Find where the given text appears and provide that cell's center as [x, y] coordinate. 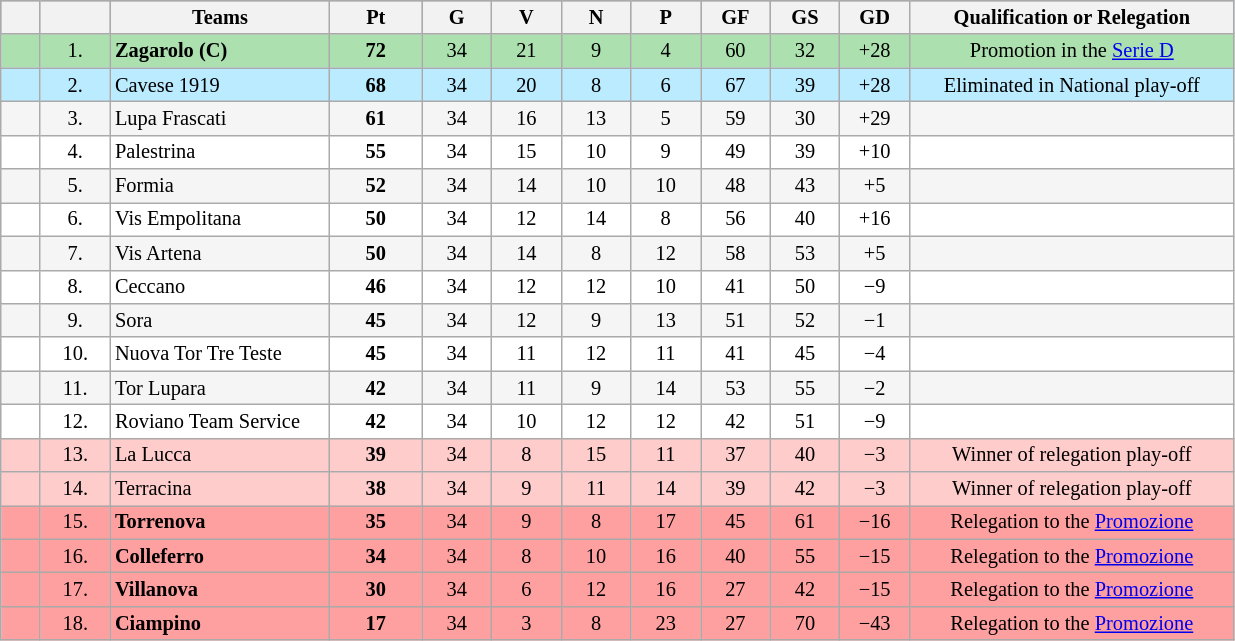
+16 [875, 219]
70 [805, 623]
Teams [220, 17]
Vis Artena [220, 253]
58 [735, 253]
La Lucca [220, 455]
+10 [875, 152]
43 [805, 186]
60 [735, 51]
3 [527, 623]
37 [735, 455]
−43 [875, 623]
Roviano Team Service [220, 421]
21 [527, 51]
6. [75, 219]
20 [527, 85]
Formia [220, 186]
16. [75, 556]
G [457, 17]
Zagarolo (C) [220, 51]
Ciampino [220, 623]
72 [376, 51]
Nuova Tor Tre Teste [220, 354]
Qualification or Relegation [1072, 17]
Tor Lupara [220, 388]
59 [735, 118]
68 [376, 85]
GF [735, 17]
67 [735, 85]
N [596, 17]
−1 [875, 320]
1. [75, 51]
23 [666, 623]
−4 [875, 354]
Cavese 1919 [220, 85]
3. [75, 118]
Promotion in the Serie D [1072, 51]
10. [75, 354]
P [666, 17]
13. [75, 455]
11. [75, 388]
12. [75, 421]
48 [735, 186]
18. [75, 623]
17. [75, 589]
GS [805, 17]
4. [75, 152]
14. [75, 489]
Villanova [220, 589]
2. [75, 85]
56 [735, 219]
−16 [875, 522]
Eliminated in National play-off [1072, 85]
9. [75, 320]
V [527, 17]
35 [376, 522]
4 [666, 51]
Palestrina [220, 152]
5 [666, 118]
15. [75, 522]
Terracina [220, 489]
38 [376, 489]
GD [875, 17]
Sora [220, 320]
Colleferro [220, 556]
49 [735, 152]
Torrenova [220, 522]
32 [805, 51]
5. [75, 186]
Lupa Frascati [220, 118]
Ceccano [220, 287]
Pt [376, 17]
46 [376, 287]
8. [75, 287]
7. [75, 253]
Vis Empolitana [220, 219]
+29 [875, 118]
−2 [875, 388]
